Capture the cell that displays the provided text and extract its [X, Y] central coordinate. 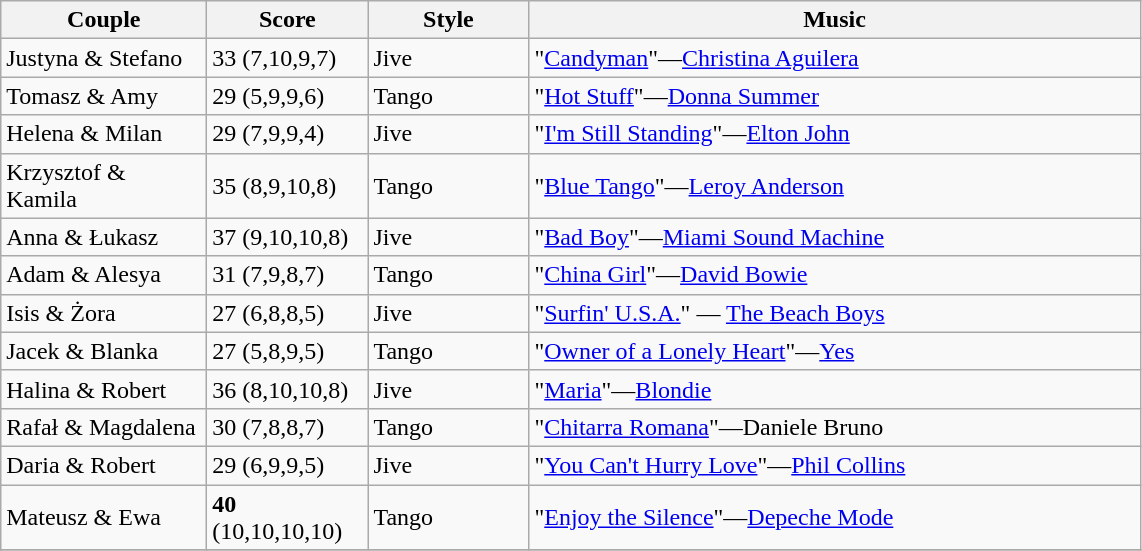
29 (7,9,9,4) [288, 134]
29 (5,9,9,6) [288, 96]
Couple [104, 20]
"Blue Tango"—Leroy Anderson [834, 186]
"Surfin' U.S.A." — The Beach Boys [834, 313]
Anna & Łukasz [104, 237]
Mateusz & Ewa [104, 516]
"Enjoy the Silence"—Depeche Mode [834, 516]
"Hot Stuff"—Donna Summer [834, 96]
Daria & Robert [104, 465]
35 (8,9,10,8) [288, 186]
Music [834, 20]
33 (7,10,9,7) [288, 58]
Jacek & Blanka [104, 351]
"Maria"—Blondie [834, 389]
"Chitarra Romana"—Daniele Bruno [834, 427]
"You Can't Hurry Love"—Phil Collins [834, 465]
37 (9,10,10,8) [288, 237]
31 (7,9,8,7) [288, 275]
Helena & Milan [104, 134]
30 (7,8,8,7) [288, 427]
"Owner of a Lonely Heart"—Yes [834, 351]
"Bad Boy"—Miami Sound Machine [834, 237]
"China Girl"—David Bowie [834, 275]
Tomasz & Amy [104, 96]
27 (6,8,8,5) [288, 313]
27 (5,8,9,5) [288, 351]
36 (8,10,10,8) [288, 389]
Halina & Robert [104, 389]
Rafał & Magdalena [104, 427]
40 (10,10,10,10) [288, 516]
Score [288, 20]
"Candyman"—Christina Aguilera [834, 58]
Krzysztof & Kamila [104, 186]
"I'm Still Standing"—Elton John [834, 134]
Style [448, 20]
Isis & Żora [104, 313]
Adam & Alesya [104, 275]
Justyna & Stefano [104, 58]
29 (6,9,9,5) [288, 465]
